Locate the cell with the specified text and output its [X, Y] center coordinate. 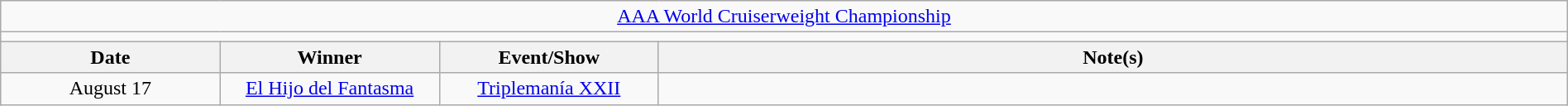
Event/Show [549, 57]
Winner [329, 57]
El Hijo del Fantasma [329, 89]
AAA World Cruiserweight Championship [784, 17]
August 17 [111, 89]
Note(s) [1113, 57]
Date [111, 57]
Triplemanía XXII [549, 89]
